Return [x, y] of the center of cell containing provided text 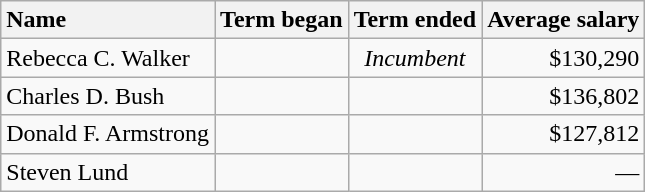
Term ended [415, 20]
Charles D. Bush [108, 96]
Name [108, 20]
$127,812 [564, 134]
$130,290 [564, 58]
— [564, 172]
Rebecca C. Walker [108, 58]
Term began [282, 20]
Average salary [564, 20]
$136,802 [564, 96]
Donald F. Armstrong [108, 134]
Incumbent [415, 58]
Steven Lund [108, 172]
